For the text-containing cell, return its midpoint in [x, y] coordinate format. 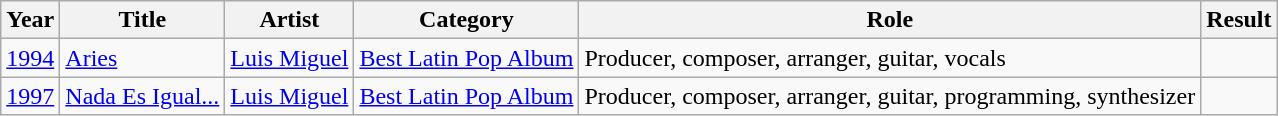
Title [142, 20]
Category [466, 20]
Result [1239, 20]
Year [30, 20]
1994 [30, 58]
Producer, composer, arranger, guitar, vocals [890, 58]
1997 [30, 96]
Aries [142, 58]
Nada Es Igual... [142, 96]
Producer, composer, arranger, guitar, programming, synthesizer [890, 96]
Role [890, 20]
Artist [290, 20]
